Find where the given text appears and provide that cell's center as [x, y] coordinate. 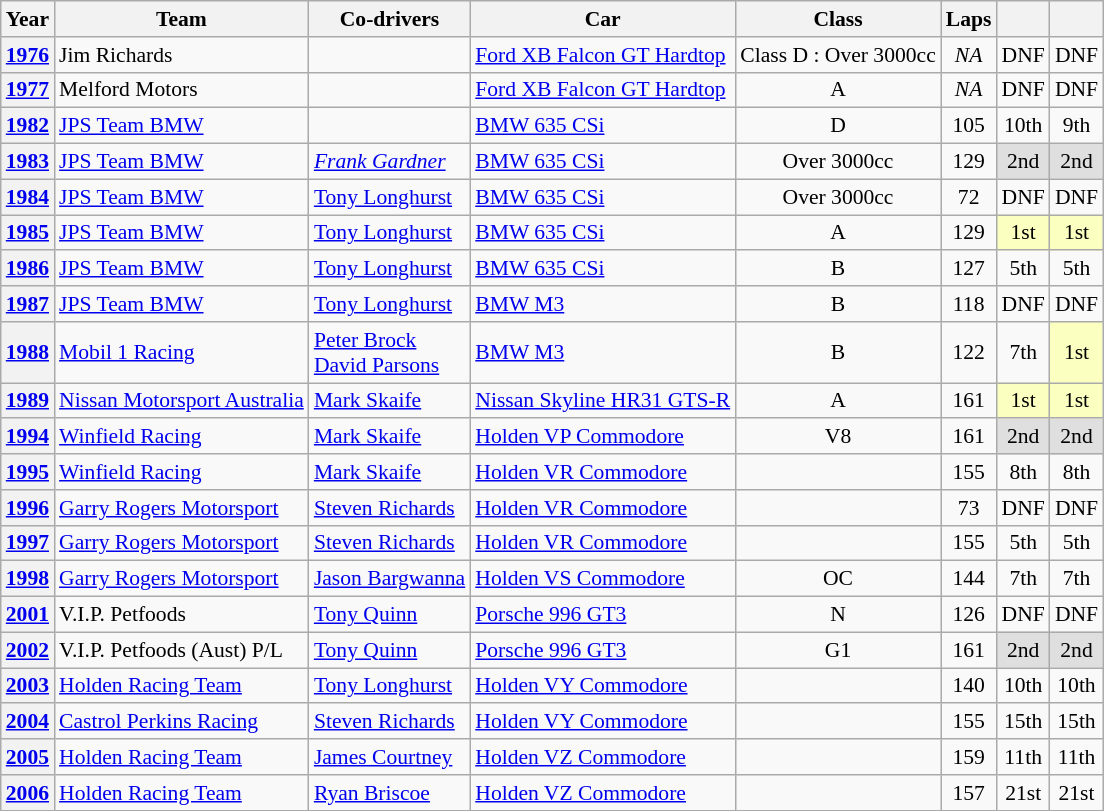
2005 [28, 757]
2003 [28, 686]
Laps [969, 19]
126 [969, 615]
1996 [28, 508]
N [838, 615]
1989 [28, 401]
Holden VP Commodore [602, 437]
2002 [28, 650]
Class D : Over 3000cc [838, 55]
Class [838, 19]
James Courtney [390, 757]
OC [838, 579]
140 [969, 686]
1997 [28, 543]
1988 [28, 352]
2001 [28, 615]
144 [969, 579]
2004 [28, 722]
9th [1076, 126]
Co-drivers [390, 19]
1986 [28, 269]
V.I.P. Petfoods (Aust) P/L [182, 650]
Jason Bargwanna [390, 579]
1994 [28, 437]
2006 [28, 793]
127 [969, 269]
122 [969, 352]
G1 [838, 650]
1987 [28, 304]
Nissan Motorsport Australia [182, 401]
1976 [28, 55]
1985 [28, 233]
Jim Richards [182, 55]
D [838, 126]
159 [969, 757]
1998 [28, 579]
Peter Brock David Parsons [390, 352]
1977 [28, 90]
Year [28, 19]
1984 [28, 197]
Frank Gardner [390, 162]
Car [602, 19]
Team [182, 19]
Melford Motors [182, 90]
118 [969, 304]
V.I.P. Petfoods [182, 615]
73 [969, 508]
Mobil 1 Racing [182, 352]
V8 [838, 437]
1983 [28, 162]
Castrol Perkins Racing [182, 722]
Ryan Briscoe [390, 793]
Holden VS Commodore [602, 579]
72 [969, 197]
Nissan Skyline HR31 GTS-R [602, 401]
1995 [28, 472]
157 [969, 793]
105 [969, 126]
1982 [28, 126]
